From the cell containing the given text, extract its center point as [x, y] coordinate. 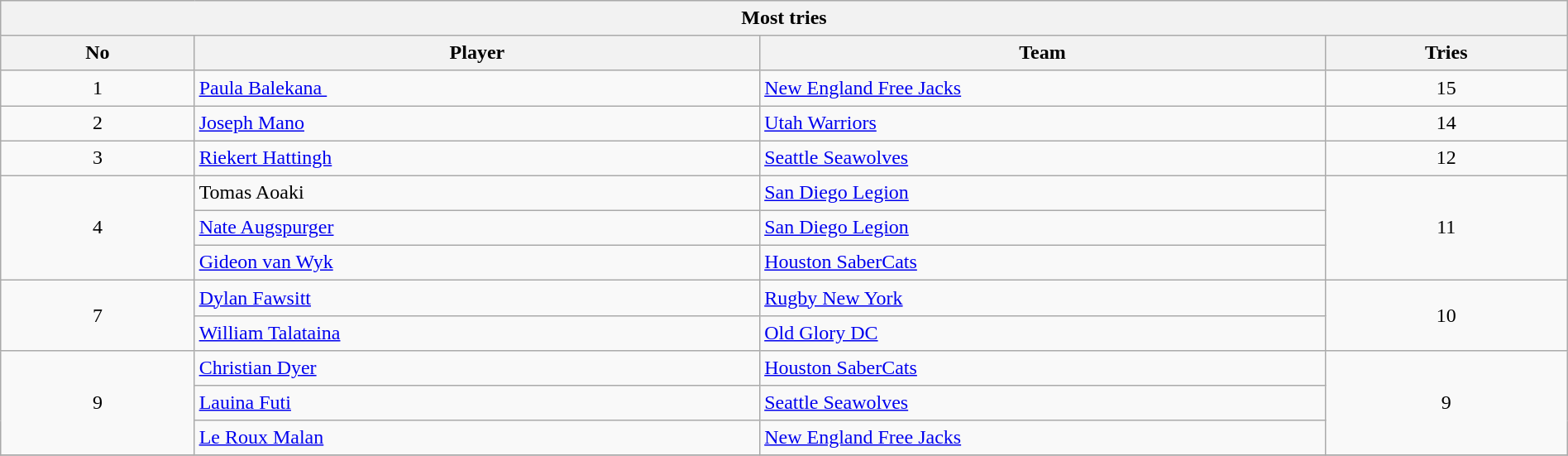
7 [98, 316]
1 [98, 88]
No [98, 53]
Riekert Hattingh [477, 158]
Most tries [784, 18]
2 [98, 123]
11 [1446, 228]
15 [1446, 88]
Paula Balekana [477, 88]
Le Roux Malan [477, 438]
Player [477, 53]
Tries [1446, 53]
Tomas Aoaki [477, 193]
14 [1446, 123]
Lauina Futi [477, 403]
Rugby New York [1043, 298]
3 [98, 158]
Utah Warriors [1043, 123]
Old Glory DC [1043, 333]
William Talataina [477, 333]
Team [1043, 53]
Nate Augspurger [477, 228]
12 [1446, 158]
Christian Dyer [477, 367]
10 [1446, 316]
Joseph Mano [477, 123]
4 [98, 228]
Dylan Fawsitt [477, 298]
Gideon van Wyk [477, 263]
